Search for the cell housing the specified text and yield its (X, Y) center coordinate. 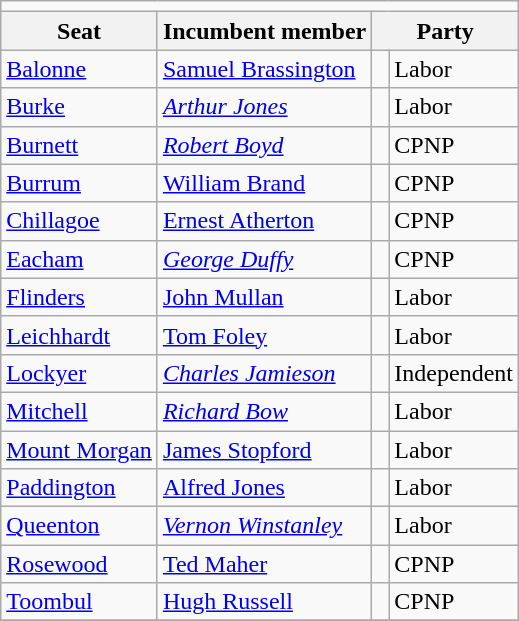
Paddington (80, 488)
Burrum (80, 183)
John Mullan (264, 297)
William Brand (264, 183)
Charles Jamieson (264, 373)
Seat (80, 31)
Mount Morgan (80, 449)
Vernon Winstanley (264, 526)
Richard Bow (264, 411)
George Duffy (264, 259)
Flinders (80, 297)
Samuel Brassington (264, 69)
Incumbent member (264, 31)
Chillagoe (80, 221)
Independent (454, 373)
Ted Maher (264, 564)
Queenton (80, 526)
Lockyer (80, 373)
Rosewood (80, 564)
Burke (80, 107)
Robert Boyd (264, 145)
Burnett (80, 145)
Alfred Jones (264, 488)
Eacham (80, 259)
Tom Foley (264, 335)
Mitchell (80, 411)
Balonne (80, 69)
Arthur Jones (264, 107)
Toombul (80, 602)
Ernest Atherton (264, 221)
Hugh Russell (264, 602)
James Stopford (264, 449)
Leichhardt (80, 335)
Party (446, 31)
